Find where the given text appears and provide that cell's center as (x, y) coordinate. 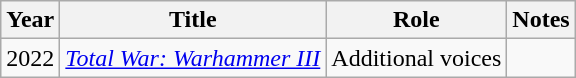
Total War: Warhammer III (193, 58)
Additional voices (416, 58)
Notes (541, 20)
Year (30, 20)
2022 (30, 58)
Role (416, 20)
Title (193, 20)
